Locate the cell with the specified text and output its [X, Y] center coordinate. 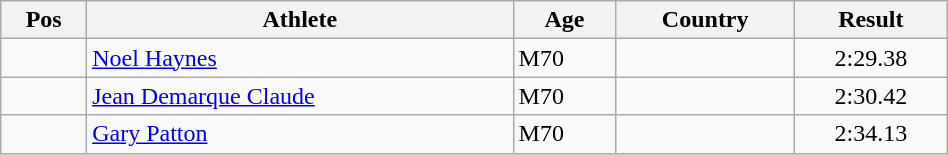
2:29.38 [870, 58]
2:30.42 [870, 96]
Result [870, 20]
Athlete [300, 20]
Noel Haynes [300, 58]
Age [564, 20]
Country [705, 20]
Jean Demarque Claude [300, 96]
2:34.13 [870, 134]
Gary Patton [300, 134]
Pos [44, 20]
